Detect which cell encompasses the target text, then output its (X, Y) center coordinate. 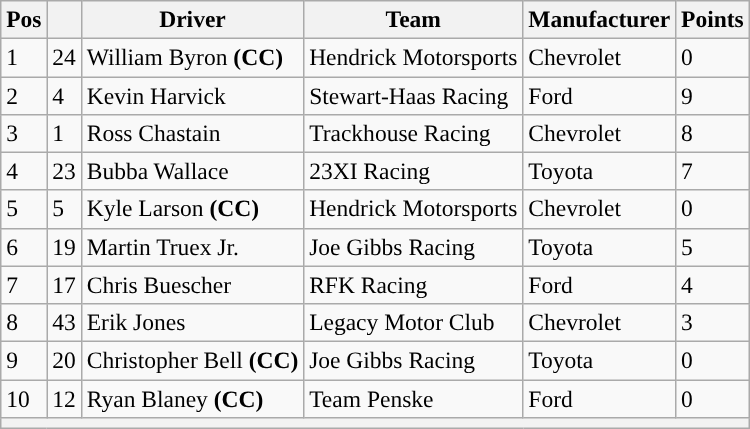
Martin Truex Jr. (192, 247)
Kyle Larson (CC) (192, 209)
Trackhouse Racing (414, 133)
10 (24, 398)
RFK Racing (414, 285)
Chris Buescher (192, 285)
24 (64, 57)
Legacy Motor Club (414, 322)
20 (64, 360)
Team Penske (414, 398)
19 (64, 247)
43 (64, 322)
William Byron (CC) (192, 57)
2 (24, 95)
Pos (24, 19)
Ross Chastain (192, 133)
Driver (192, 19)
Ryan Blaney (CC) (192, 398)
Bubba Wallace (192, 171)
Team (414, 19)
Points (713, 19)
23 (64, 171)
Stewart-Haas Racing (414, 95)
Christopher Bell (CC) (192, 360)
12 (64, 398)
Erik Jones (192, 322)
6 (24, 247)
23XI Racing (414, 171)
17 (64, 285)
Manufacturer (600, 19)
Kevin Harvick (192, 95)
